Extract the [x, y] coordinate from the center of the cell holding the provided text.  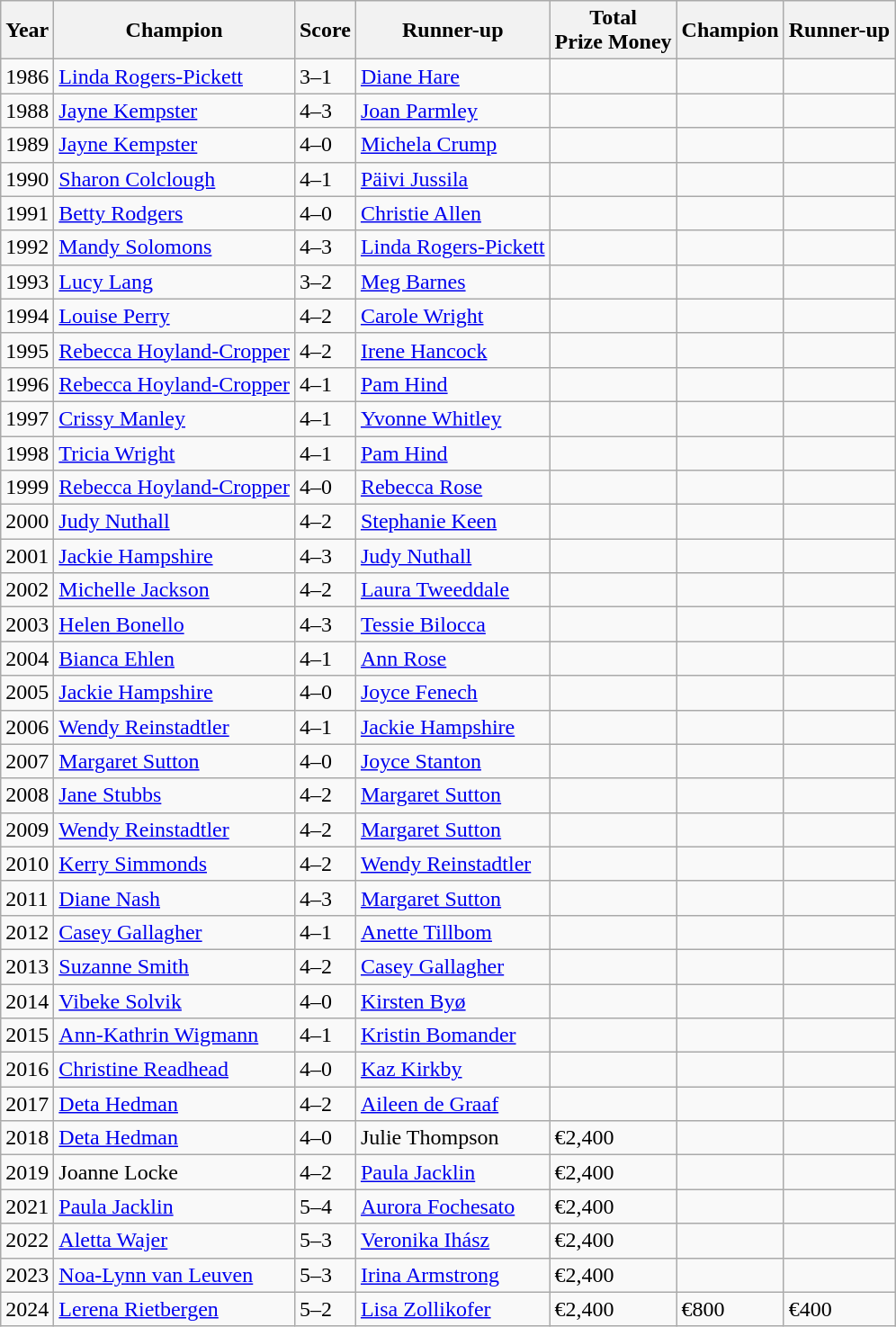
2011 [27, 898]
2021 [27, 1206]
Päivi Jussila [452, 179]
Kerry Simmonds [175, 864]
Betty Rodgers [175, 213]
1997 [27, 418]
2012 [27, 932]
Vibeke Solvik [175, 1001]
1993 [27, 282]
2019 [27, 1172]
1988 [27, 111]
1999 [27, 488]
2002 [27, 590]
Noa-Lynn van Leuven [175, 1275]
2022 [27, 1241]
Michela Crump [452, 145]
1998 [27, 453]
Mandy Solomons [175, 247]
Score [325, 31]
Yvonne Whitley [452, 418]
Jane Stubbs [175, 795]
1996 [27, 384]
Bianca Ehlen [175, 659]
5–2 [325, 1309]
1990 [27, 179]
€800 [730, 1309]
Aileen de Graaf [452, 1104]
Kirsten Byø [452, 1001]
Veronika Ihász [452, 1241]
€400 [839, 1309]
Meg Barnes [452, 282]
1992 [27, 247]
Crissy Manley [175, 418]
Anette Tillbom [452, 932]
Kristin Bomander [452, 1036]
Helen Bonello [175, 624]
Year [27, 31]
2017 [27, 1104]
Sharon Colclough [175, 179]
2016 [27, 1070]
Julie Thompson [452, 1138]
Joan Parmley [452, 111]
1995 [27, 350]
Michelle Jackson [175, 590]
Carole Wright [452, 316]
2014 [27, 1001]
2015 [27, 1036]
2001 [27, 556]
Joyce Fenech [452, 693]
Joyce Stanton [452, 761]
Tricia Wright [175, 453]
1989 [27, 145]
Irina Armstrong [452, 1275]
Laura Tweeddale [452, 590]
2023 [27, 1275]
Joanne Locke [175, 1172]
2010 [27, 864]
Irene Hancock [452, 350]
Lucy Lang [175, 282]
1991 [27, 213]
TotalPrize Money [614, 31]
2000 [27, 522]
3–1 [325, 76]
2004 [27, 659]
1986 [27, 76]
1994 [27, 316]
Diane Hare [452, 76]
Kaz Kirkby [452, 1070]
Aurora Fochesato [452, 1206]
Christie Allen [452, 213]
2003 [27, 624]
Louise Perry [175, 316]
2006 [27, 727]
2024 [27, 1309]
Lerena Rietbergen [175, 1309]
3–2 [325, 282]
Ann Rose [452, 659]
2005 [27, 693]
2007 [27, 761]
2013 [27, 966]
Tessie Bilocca [452, 624]
Suzanne Smith [175, 966]
2009 [27, 829]
5–4 [325, 1206]
Stephanie Keen [452, 522]
Diane Nash [175, 898]
Ann-Kathrin Wigmann [175, 1036]
Aletta Wajer [175, 1241]
2018 [27, 1138]
Lisa Zollikofer [452, 1309]
Rebecca Rose [452, 488]
2008 [27, 795]
Christine Readhead [175, 1070]
